For the text-containing cell, return its midpoint in (X, Y) coordinate format. 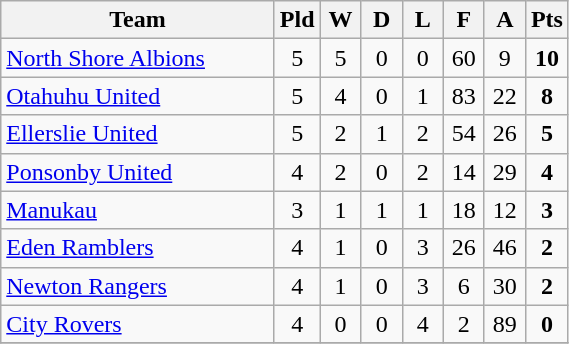
60 (464, 58)
D (382, 20)
8 (546, 96)
Newton Rangers (138, 286)
29 (504, 172)
6 (464, 286)
L (422, 20)
Manukau (138, 210)
18 (464, 210)
30 (504, 286)
89 (504, 324)
City Rovers (138, 324)
Pts (546, 20)
10 (546, 58)
14 (464, 172)
Otahuhu United (138, 96)
Eden Ramblers (138, 248)
Team (138, 20)
Pld (297, 20)
9 (504, 58)
A (504, 20)
46 (504, 248)
Ponsonby United (138, 172)
W (340, 20)
F (464, 20)
54 (464, 134)
Ellerslie United (138, 134)
22 (504, 96)
83 (464, 96)
12 (504, 210)
North Shore Albions (138, 58)
